Output the (x, y) coordinate of the center of the cell containing the given text.  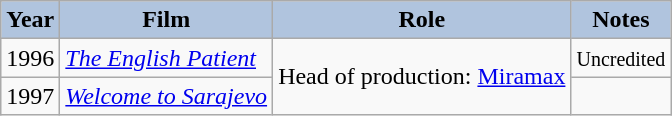
Head of production: Miramax (422, 77)
1996 (30, 58)
Film (166, 20)
The English Patient (166, 58)
Notes (621, 20)
Role (422, 20)
Welcome to Sarajevo (166, 96)
1997 (30, 96)
Uncredited (621, 58)
Year (30, 20)
